Provide the (X, Y) coordinate of the cell's center where the given text is located.  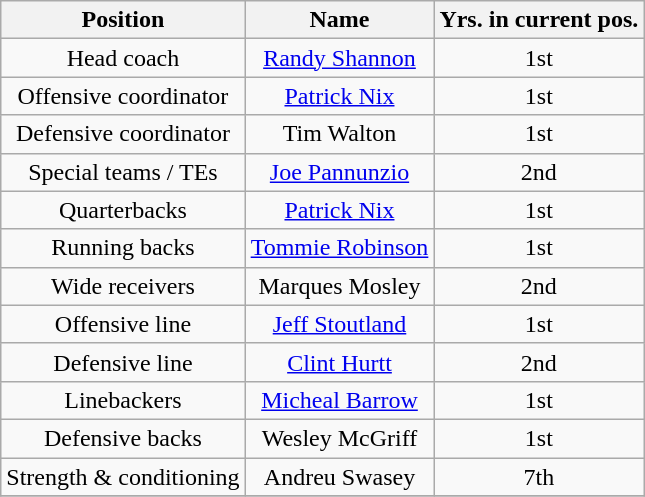
Andreu Swasey (340, 477)
Defensive line (123, 362)
Wide receivers (123, 286)
Position (123, 20)
Jeff Stoutland (340, 324)
Joe Pannunzio (340, 172)
Tommie Robinson (340, 248)
Defensive backs (123, 438)
Micheal Barrow (340, 400)
Yrs. in current pos. (539, 20)
Strength & conditioning (123, 477)
Defensive coordinator (123, 134)
Offensive coordinator (123, 96)
Randy Shannon (340, 58)
Head coach (123, 58)
Running backs (123, 248)
Offensive line (123, 324)
Tim Walton (340, 134)
Marques Mosley (340, 286)
Special teams / TEs (123, 172)
Wesley McGriff (340, 438)
Quarterbacks (123, 210)
7th (539, 477)
Name (340, 20)
Linebackers (123, 400)
Clint Hurtt (340, 362)
